For the text-containing cell, return its midpoint in (X, Y) coordinate format. 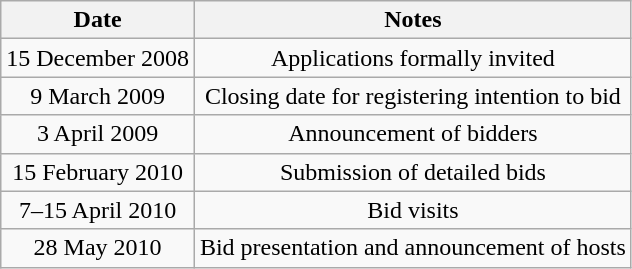
15 December 2008 (98, 58)
Submission of detailed bids (412, 172)
Closing date for registering intention to bid (412, 96)
7–15 April 2010 (98, 210)
Bid visits (412, 210)
Date (98, 20)
Announcement of bidders (412, 134)
15 February 2010 (98, 172)
9 March 2009 (98, 96)
28 May 2010 (98, 248)
Bid presentation and announcement of hosts (412, 248)
3 April 2009 (98, 134)
Applications formally invited (412, 58)
Notes (412, 20)
